Provide the [x, y] coordinate of the cell's center where the given text is located.  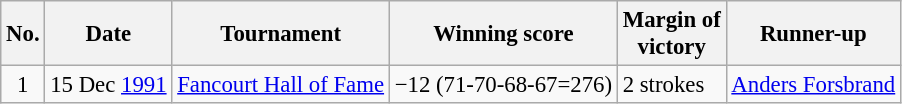
Winning score [503, 34]
No. [23, 34]
−12 (71-70-68-67=276) [503, 85]
Date [108, 34]
1 [23, 85]
Runner-up [813, 34]
Margin ofvictory [672, 34]
Tournament [280, 34]
15 Dec 1991 [108, 85]
2 strokes [672, 85]
Fancourt Hall of Fame [280, 85]
Anders Forsbrand [813, 85]
